Return the (x, y) coordinate for the center point of the cell that contains the specified text.  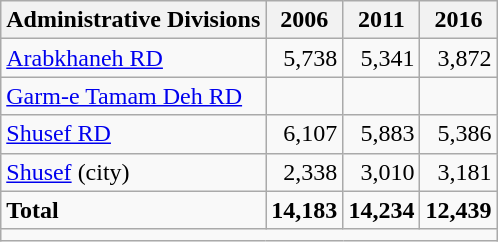
Total (134, 210)
Shusef RD (134, 134)
3,010 (382, 172)
2011 (382, 20)
2,338 (304, 172)
Shusef (city) (134, 172)
2006 (304, 20)
12,439 (458, 210)
Administrative Divisions (134, 20)
Garm-e Tamam Deh RD (134, 96)
5,386 (458, 134)
3,872 (458, 58)
5,738 (304, 58)
5,883 (382, 134)
2016 (458, 20)
3,181 (458, 172)
14,183 (304, 210)
5,341 (382, 58)
14,234 (382, 210)
Arabkhaneh RD (134, 58)
6,107 (304, 134)
